Return the (X, Y) coordinate for the center point of the cell that contains the specified text.  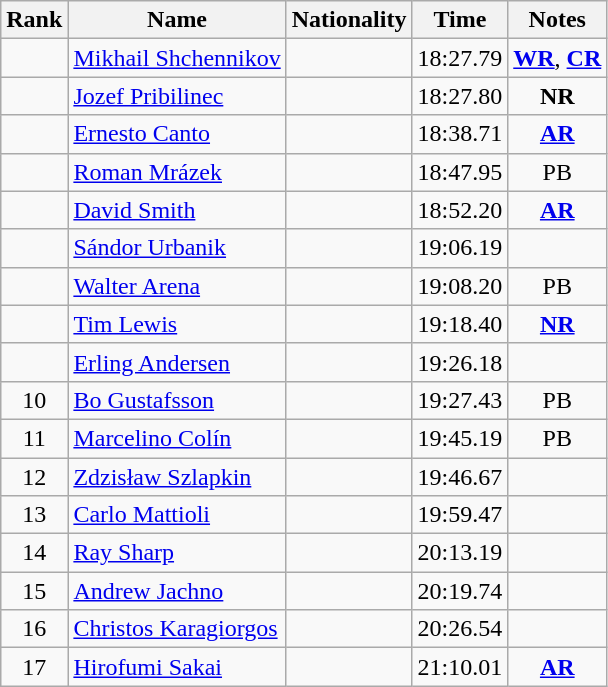
14 (34, 553)
Notes (558, 20)
18:47.95 (460, 172)
19:26.18 (460, 362)
20:13.19 (460, 553)
19:18.40 (460, 324)
Bo Gustafsson (177, 400)
17 (34, 667)
Roman Mrázek (177, 172)
15 (34, 591)
Zdzisław Szlapkin (177, 477)
19:06.19 (460, 248)
18:27.79 (460, 58)
WR, CR (558, 58)
20:26.54 (460, 629)
21:10.01 (460, 667)
19:46.67 (460, 477)
19:45.19 (460, 438)
20:19.74 (460, 591)
18:27.80 (460, 96)
Christos Karagiorgos (177, 629)
19:08.20 (460, 286)
Rank (34, 20)
Ernesto Canto (177, 134)
19:59.47 (460, 515)
Time (460, 20)
Walter Arena (177, 286)
Jozef Pribilinec (177, 96)
David Smith (177, 210)
Tim Lewis (177, 324)
19:27.43 (460, 400)
18:38.71 (460, 134)
10 (34, 400)
Mikhail Shchennikov (177, 58)
Andrew Jachno (177, 591)
Name (177, 20)
11 (34, 438)
Hirofumi Sakai (177, 667)
13 (34, 515)
Marcelino Colín (177, 438)
Carlo Mattioli (177, 515)
Erling Andersen (177, 362)
Sándor Urbanik (177, 248)
Ray Sharp (177, 553)
18:52.20 (460, 210)
16 (34, 629)
12 (34, 477)
Nationality (349, 20)
